Find where the given text appears and provide that cell's center as (x, y) coordinate. 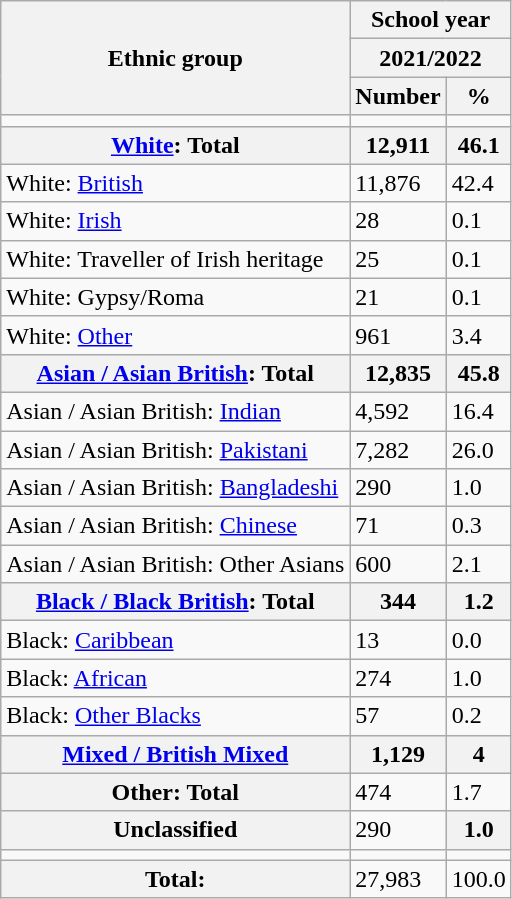
White: British (176, 183)
2.1 (478, 564)
White: Other (176, 335)
961 (398, 335)
2021/2022 (430, 58)
% (478, 96)
Ethnic group (176, 58)
11,876 (398, 183)
Asian / Asian British: Pakistani (176, 449)
White: Gypsy/Roma (176, 297)
1.2 (478, 602)
1,129 (398, 754)
0.2 (478, 716)
Asian / Asian British: Chinese (176, 526)
0.0 (478, 640)
Black: Other Blacks (176, 716)
Unclassified (176, 830)
28 (398, 221)
4,592 (398, 411)
25 (398, 259)
26.0 (478, 449)
Black: African (176, 678)
School year (430, 20)
0.3 (478, 526)
Other: Total (176, 792)
42.4 (478, 183)
12,835 (398, 373)
White: Total (176, 145)
274 (398, 678)
Number (398, 96)
Asian / Asian British: Bangladeshi (176, 488)
Black: Caribbean (176, 640)
Asian / Asian British: Indian (176, 411)
16.4 (478, 411)
Total: (176, 879)
1.7 (478, 792)
13 (398, 640)
27,983 (398, 879)
600 (398, 564)
57 (398, 716)
Black / Black British: Total (176, 602)
344 (398, 602)
White: Traveller of Irish heritage (176, 259)
474 (398, 792)
7,282 (398, 449)
100.0 (478, 879)
Mixed / British Mixed (176, 754)
71 (398, 526)
45.8 (478, 373)
12,911 (398, 145)
4 (478, 754)
46.1 (478, 145)
3.4 (478, 335)
21 (398, 297)
Asian / Asian British: Other Asians (176, 564)
Asian / Asian British: Total (176, 373)
White: Irish (176, 221)
